Capture the cell that displays the provided text and extract its [x, y] central coordinate. 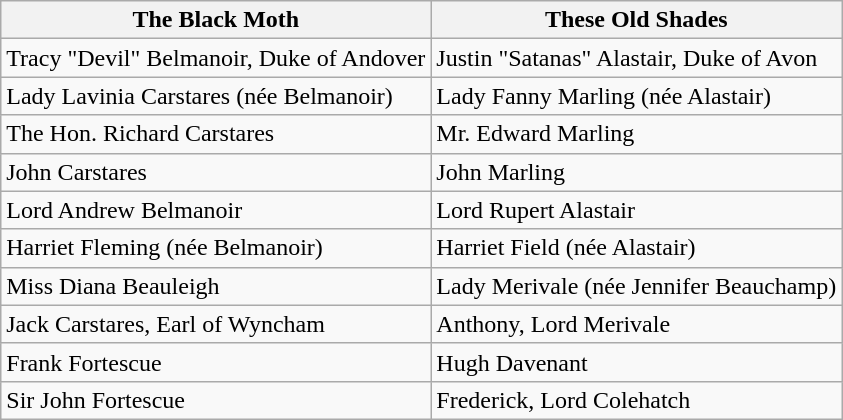
Frank Fortescue [216, 362]
The Hon. Richard Carstares [216, 134]
Justin "Satanas" Alastair, Duke of Avon [636, 58]
Hugh Davenant [636, 362]
The Black Moth [216, 20]
These Old Shades [636, 20]
Sir John Fortescue [216, 400]
Lord Andrew Belmanoir [216, 210]
Harriet Fleming (née Belmanoir) [216, 248]
Lady Fanny Marling (née Alastair) [636, 96]
Mr. Edward Marling [636, 134]
Lady Lavinia Carstares (née Belmanoir) [216, 96]
Miss Diana Beauleigh [216, 286]
Anthony, Lord Merivale [636, 324]
John Carstares [216, 172]
Lord Rupert Alastair [636, 210]
Jack Carstares, Earl of Wyncham [216, 324]
Tracy "Devil" Belmanoir, Duke of Andover [216, 58]
Lady Merivale (née Jennifer Beauchamp) [636, 286]
John Marling [636, 172]
Frederick, Lord Colehatch [636, 400]
Harriet Field (née Alastair) [636, 248]
